Capture the cell that displays the provided text and extract its [X, Y] central coordinate. 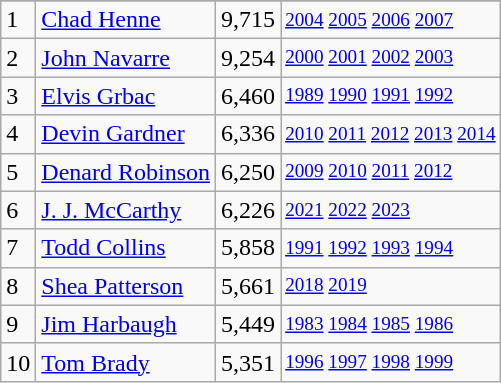
Chad Henne [126, 20]
9,254 [248, 58]
6,460 [248, 96]
6 [18, 210]
4 [18, 134]
6,250 [248, 172]
5,449 [248, 324]
Jim Harbaugh [126, 324]
5,858 [248, 248]
9,715 [248, 20]
8 [18, 286]
1989 1990 1991 1992 [391, 96]
Todd Collins [126, 248]
Devin Gardner [126, 134]
5,661 [248, 286]
2004 2005 2006 2007 [391, 20]
1 [18, 20]
5,351 [248, 362]
2000 2001 2002 2003 [391, 58]
2021 2022 2023 [391, 210]
Shea Patterson [126, 286]
Denard Robinson [126, 172]
J. J. McCarthy [126, 210]
1983 1984 1985 1986 [391, 324]
6,226 [248, 210]
2010 2011 2012 2013 2014 [391, 134]
10 [18, 362]
John Navarre [126, 58]
Tom Brady [126, 362]
1996 1997 1998 1999 [391, 362]
2 [18, 58]
2018 2019 [391, 286]
3 [18, 96]
6,336 [248, 134]
9 [18, 324]
7 [18, 248]
1991 1992 1993 1994 [391, 248]
Elvis Grbac [126, 96]
2009 2010 2011 2012 [391, 172]
5 [18, 172]
